Detect which cell encompasses the target text, then output its (X, Y) center coordinate. 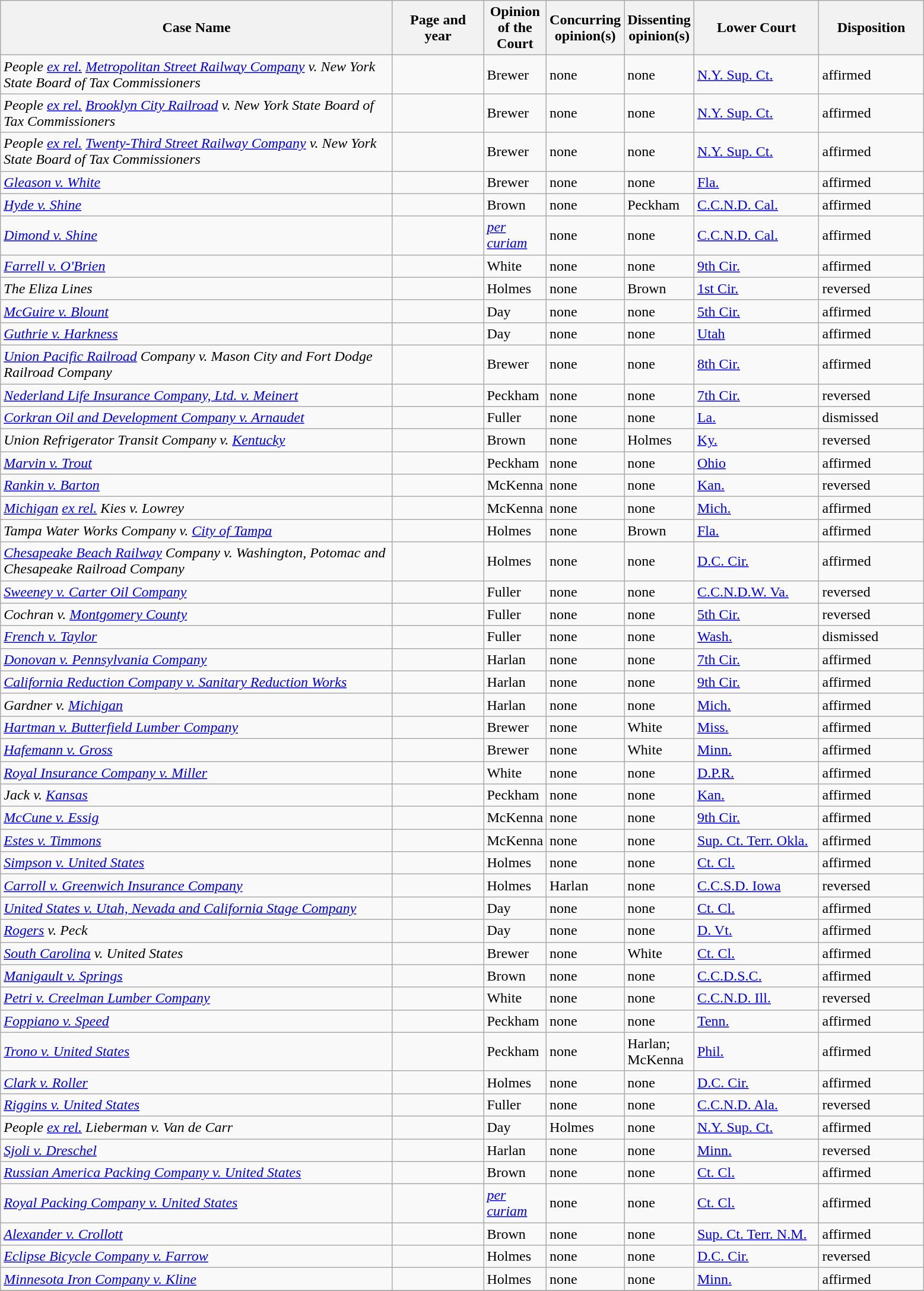
Royal Packing Company v. United States (197, 1204)
Page and year (438, 28)
The Eliza Lines (197, 288)
McGuire v. Blount (197, 311)
Alexander v. Crollott (197, 1234)
Concurring opinion(s) (585, 28)
Corkran Oil and Development Company v. Arnaudet (197, 418)
Sweeney v. Carter Oil Company (197, 592)
La. (756, 418)
D.P.R. (756, 772)
Marvin v. Trout (197, 463)
Russian America Packing Company v. United States (197, 1173)
Simpson v. United States (197, 863)
McCune v. Essig (197, 818)
Hafemann v. Gross (197, 750)
Manigault v. Springs (197, 976)
Hartman v. Butterfield Lumber Company (197, 727)
Nederland Life Insurance Company, Ltd. v. Meinert (197, 395)
Michigan ex rel. Kies v. Lowrey (197, 508)
Guthrie v. Harkness (197, 334)
Lower Court (756, 28)
Carroll v. Greenwich Insurance Company (197, 886)
Clark v. Roller (197, 1082)
C.C.N.D. Ill. (756, 998)
Chesapeake Beach Railway Company v. Washington, Potomac and Chesapeake Railroad Company (197, 562)
Royal Insurance Company v. Miller (197, 772)
Petri v. Creelman Lumber Company (197, 998)
Gleason v. White (197, 182)
Eclipse Bicycle Company v. Farrow (197, 1257)
Foppiano v. Speed (197, 1021)
Sjoli v. Dreschel (197, 1150)
1st Cir. (756, 288)
C.C.D.S.C. (756, 976)
Utah (756, 334)
Dimond v. Shine (197, 235)
Trono v. United States (197, 1052)
C.C.S.D. Iowa (756, 886)
C.C.N.D.W. Va. (756, 592)
Riggins v. United States (197, 1105)
Ohio (756, 463)
Phil. (756, 1052)
People ex rel. Metropolitan Street Railway Company v. New York State Board of Tax Commissioners (197, 75)
Rankin v. Barton (197, 486)
Wash. (756, 637)
United States v. Utah, Nevada and California Stage Company (197, 908)
8th Cir. (756, 364)
Rogers v. Peck (197, 931)
Minnesota Iron Company v. Kline (197, 1279)
Case Name (197, 28)
Opinion of the Court (515, 28)
Cochran v. Montgomery County (197, 614)
Tampa Water Works Company v. City of Tampa (197, 531)
Miss. (756, 727)
Jack v. Kansas (197, 795)
C.C.N.D. Ala. (756, 1105)
Union Refrigerator Transit Company v. Kentucky (197, 440)
Sup. Ct. Terr. Okla. (756, 840)
French v. Taylor (197, 637)
Dissenting opinion(s) (659, 28)
Ky. (756, 440)
Farrell v. O'Brien (197, 266)
People ex rel. Brooklyn City Railroad v. New York State Board of Tax Commissioners (197, 113)
California Reduction Company v. Sanitary Reduction Works (197, 682)
Harlan; McKenna (659, 1052)
Estes v. Timmons (197, 840)
People ex rel. Lieberman v. Van de Carr (197, 1127)
Union Pacific Railroad Company v. Mason City and Fort Dodge Railroad Company (197, 364)
Donovan v. Pennsylvania Company (197, 659)
Disposition (871, 28)
South Carolina v. United States (197, 953)
Gardner v. Michigan (197, 705)
Hyde v. Shine (197, 205)
Sup. Ct. Terr. N.M. (756, 1234)
D. Vt. (756, 931)
People ex rel. Twenty-Third Street Railway Company v. New York State Board of Tax Commissioners (197, 152)
Tenn. (756, 1021)
